Determine the (x, y) coordinate at the center of the cell enclosing the given text.  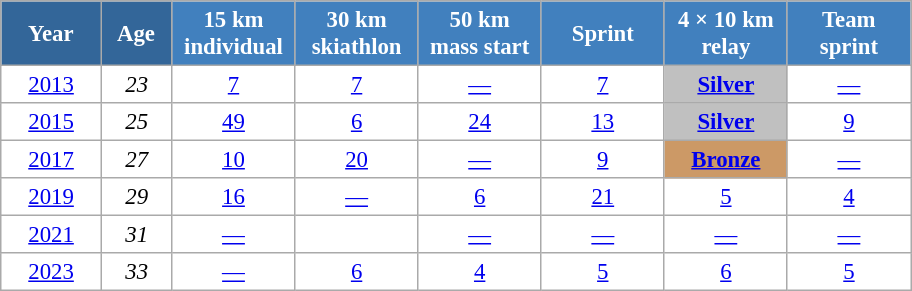
30 km skiathlon (356, 34)
4 (848, 197)
2013 (52, 85)
5 (726, 197)
16 (234, 197)
Bronze (726, 160)
49 (234, 122)
10 (234, 160)
2015 (52, 122)
20 (356, 160)
21 (602, 197)
Team sprint (848, 34)
Sprint (602, 34)
25 (136, 122)
2021 (52, 235)
13 (602, 122)
15 km individual (234, 34)
50 km mass start (480, 34)
24 (480, 122)
31 (136, 235)
2017 (52, 160)
29 (136, 197)
Age (136, 34)
4 × 10 km relay (726, 34)
2019 (52, 197)
27 (136, 160)
Year (52, 34)
23 (136, 85)
